Provide the (x, y) coordinate of the cell's center where the given text is located.  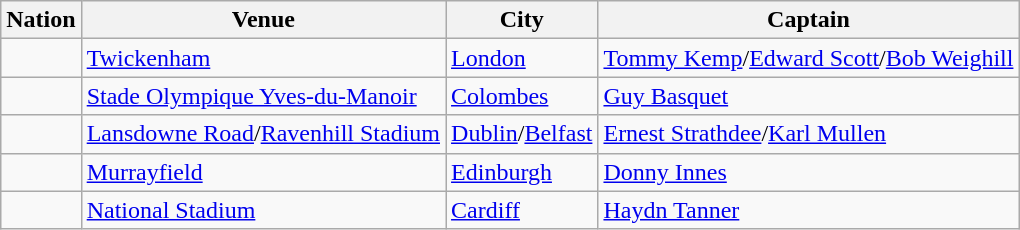
Captain (808, 20)
Cardiff (522, 210)
Ernest Strathdee/Karl Mullen (808, 134)
Dublin/Belfast (522, 134)
Donny Innes (808, 172)
Edinburgh (522, 172)
London (522, 58)
Tommy Kemp/Edward Scott/Bob Weighill (808, 58)
Stade Olympique Yves-du-Manoir (263, 96)
Venue (263, 20)
City (522, 20)
Twickenham (263, 58)
Haydn Tanner (808, 210)
Nation (41, 20)
Guy Basquet (808, 96)
National Stadium (263, 210)
Lansdowne Road/Ravenhill Stadium (263, 134)
Colombes (522, 96)
Murrayfield (263, 172)
